Pinpoint the cell where the given text exists, returning its [x, y] midpoint coordinate. 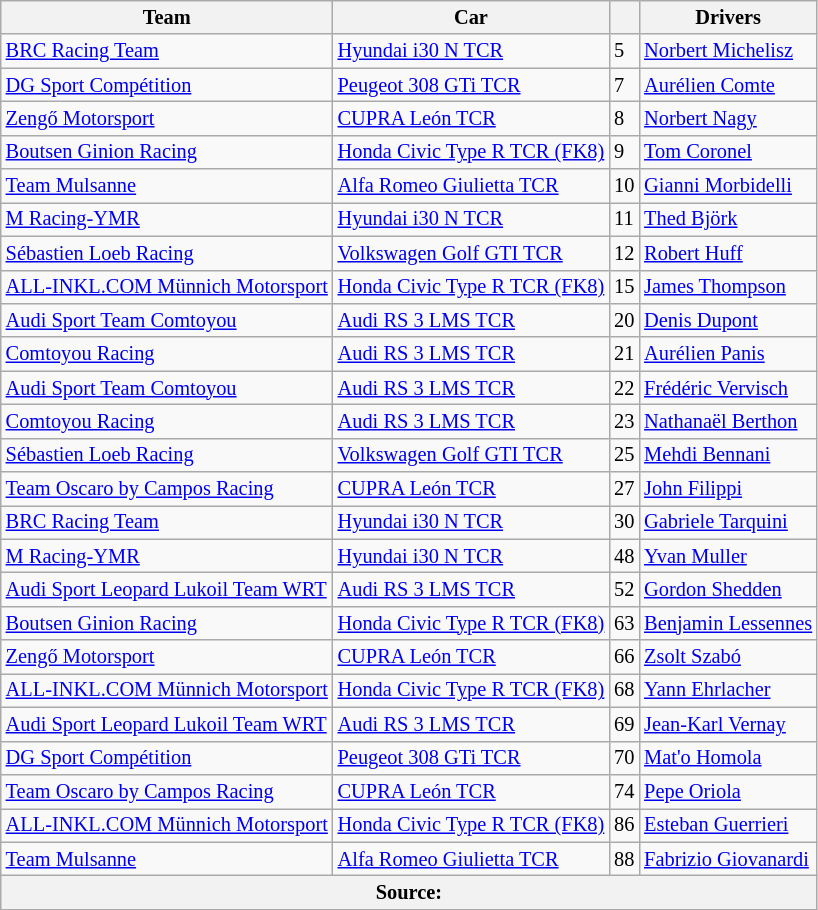
Gianni Morbidelli [728, 186]
Drivers [728, 17]
7 [624, 85]
27 [624, 489]
11 [624, 219]
Fabrizio Giovanardi [728, 859]
88 [624, 859]
Gordon Shedden [728, 589]
12 [624, 253]
James Thompson [728, 287]
23 [624, 421]
Robert Huff [728, 253]
Esteban Guerrieri [728, 825]
25 [624, 455]
70 [624, 758]
Zsolt Szabó [728, 657]
Benjamin Lessennes [728, 623]
5 [624, 51]
Car [472, 17]
Gabriele Tarquini [728, 522]
Yvan Muller [728, 556]
Mat'o Homola [728, 758]
Yann Ehrlacher [728, 690]
John Filippi [728, 489]
21 [624, 354]
63 [624, 623]
69 [624, 724]
10 [624, 186]
74 [624, 791]
Source: [409, 892]
30 [624, 522]
Aurélien Panis [728, 354]
20 [624, 320]
Norbert Nagy [728, 118]
Denis Dupont [728, 320]
Frédéric Vervisch [728, 388]
Pepe Oriola [728, 791]
Norbert Michelisz [728, 51]
66 [624, 657]
48 [624, 556]
86 [624, 825]
Aurélien Comte [728, 85]
22 [624, 388]
Thed Björk [728, 219]
8 [624, 118]
68 [624, 690]
52 [624, 589]
Nathanaël Berthon [728, 421]
9 [624, 152]
Team [167, 17]
Jean-Karl Vernay [728, 724]
15 [624, 287]
Tom Coronel [728, 152]
Mehdi Bennani [728, 455]
